Locate the cell with the specified text and output its (X, Y) center coordinate. 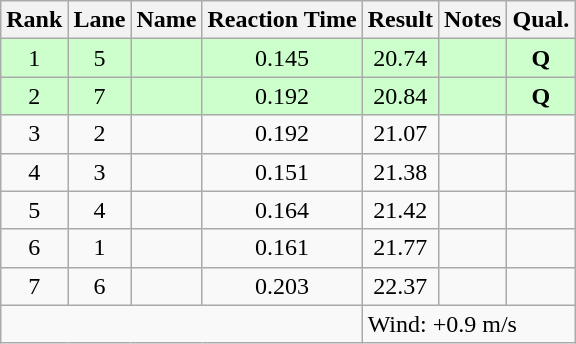
Qual. (541, 20)
0.151 (282, 172)
21.42 (400, 210)
0.161 (282, 248)
21.38 (400, 172)
Notes (473, 20)
22.37 (400, 286)
Lane (100, 20)
20.74 (400, 58)
20.84 (400, 96)
21.77 (400, 248)
Rank (34, 20)
Name (166, 20)
Result (400, 20)
0.145 (282, 58)
0.164 (282, 210)
Reaction Time (282, 20)
21.07 (400, 134)
0.203 (282, 286)
Wind: +0.9 m/s (468, 324)
